Find where the given text appears and provide that cell's center as [X, Y] coordinate. 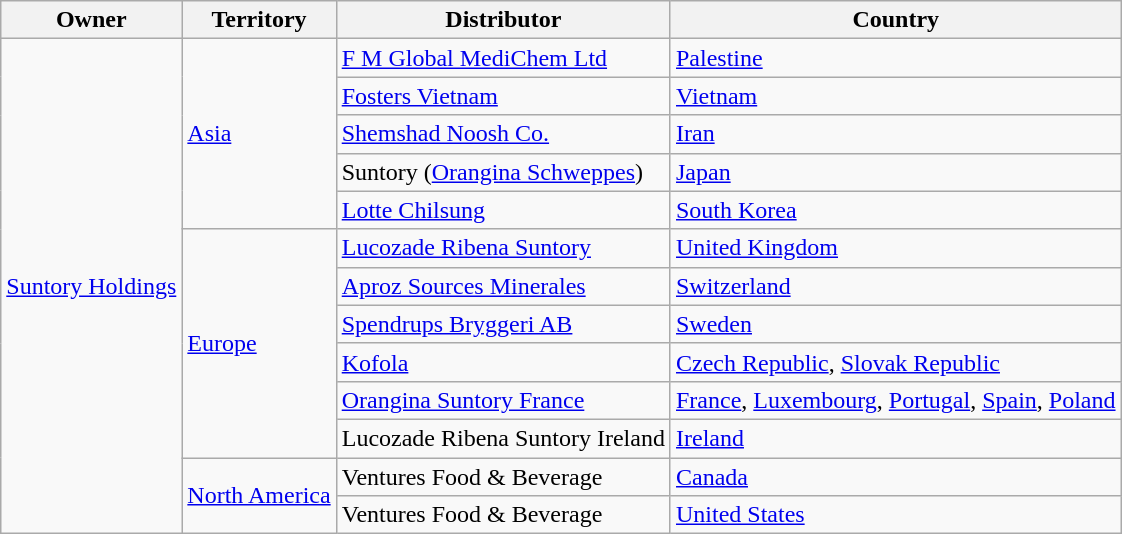
South Korea [896, 210]
Iran [896, 134]
Aproz Sources Minerales [503, 286]
Japan [896, 172]
Distributor [503, 20]
Switzerland [896, 286]
Vietnam [896, 96]
Lucozade Ribena Suntory Ireland [503, 438]
France, Luxembourg, Portugal, Spain, Poland [896, 400]
Territory [259, 20]
Ireland [896, 438]
Europe [259, 343]
United Kingdom [896, 248]
Lotte Chilsung [503, 210]
Suntory Holdings [92, 286]
F M Global MediChem Ltd [503, 58]
Shemshad Noosh Co. [503, 134]
Asia [259, 134]
North America [259, 496]
Palestine [896, 58]
Owner [92, 20]
Kofola [503, 362]
Sweden [896, 324]
Lucozade Ribena Suntory [503, 248]
Canada [896, 477]
Fosters Vietnam [503, 96]
Czech Republic, Slovak Republic [896, 362]
Spendrups Bryggeri AB [503, 324]
Country [896, 20]
Suntory (Orangina Schweppes) [503, 172]
United States [896, 515]
Orangina Suntory France [503, 400]
